Capture the cell that displays the provided text and extract its [X, Y] central coordinate. 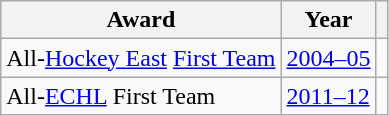
All-Hockey East First Team [141, 58]
2011–12 [328, 96]
Year [328, 20]
All-ECHL First Team [141, 96]
Award [141, 20]
2004–05 [328, 58]
